Determine the (X, Y) coordinate at the center of the cell enclosing the given text.  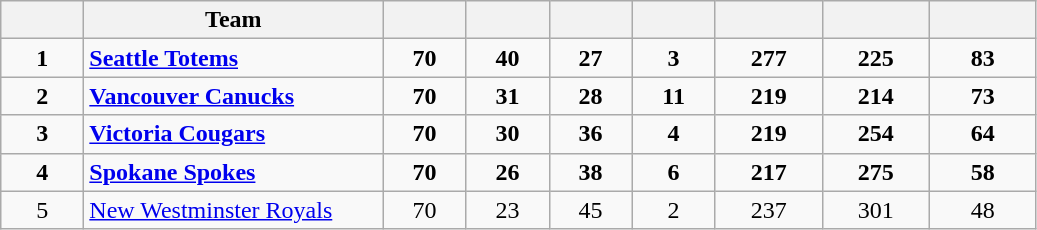
28 (590, 96)
73 (982, 96)
36 (590, 134)
237 (768, 210)
11 (674, 96)
83 (982, 58)
217 (768, 172)
27 (590, 58)
48 (982, 210)
214 (876, 96)
5 (42, 210)
38 (590, 172)
58 (982, 172)
Victoria Cougars (234, 134)
Spokane Spokes (234, 172)
275 (876, 172)
45 (590, 210)
New Westminster Royals (234, 210)
254 (876, 134)
1 (42, 58)
64 (982, 134)
40 (508, 58)
Seattle Totems (234, 58)
301 (876, 210)
6 (674, 172)
23 (508, 210)
225 (876, 58)
277 (768, 58)
Vancouver Canucks (234, 96)
31 (508, 96)
26 (508, 172)
30 (508, 134)
Team (234, 20)
